For the text-containing cell, return its midpoint in (x, y) coordinate format. 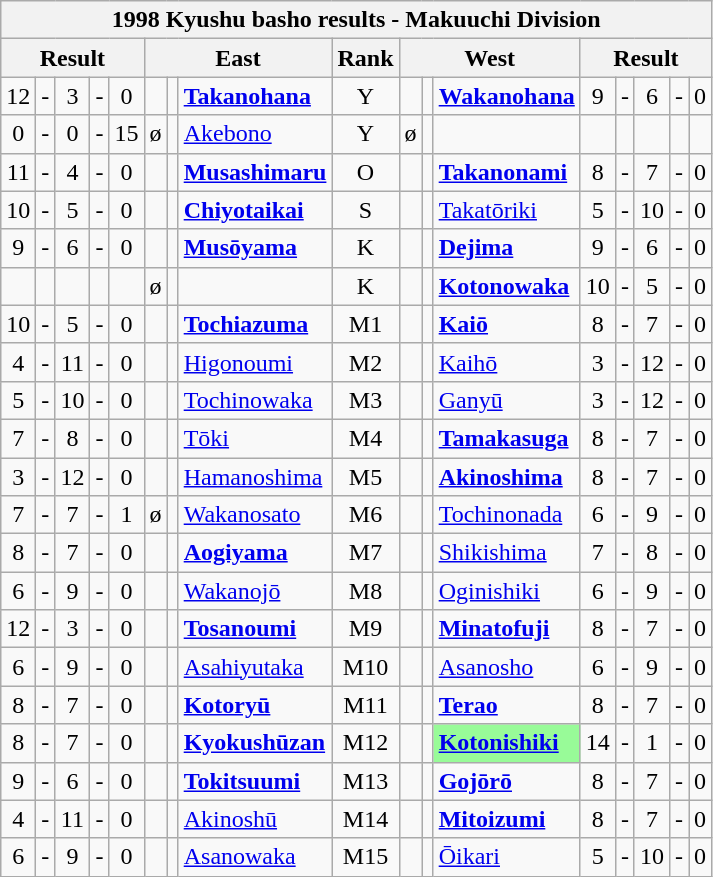
Tochinonada (506, 515)
M13 (366, 781)
O (366, 172)
Kaiō (506, 324)
Wakanosato (255, 515)
M11 (366, 705)
Ganyū (506, 400)
Minatofuji (506, 629)
Akebono (255, 134)
Shikishima (506, 553)
Dejima (506, 248)
14 (598, 743)
Musashimaru (255, 172)
Mitoizumi (506, 819)
1998 Kyushu basho results - Makuuchi Division (356, 20)
M5 (366, 477)
Higonoumi (255, 362)
M10 (366, 667)
Ōikari (506, 857)
Kotonowaka (506, 286)
Tosanoumi (255, 629)
M15 (366, 857)
Kotonishiki (506, 743)
Tochiazuma (255, 324)
Akinoshū (255, 819)
Takatōriki (506, 210)
M2 (366, 362)
M1 (366, 324)
Asahiyutaka (255, 667)
Tōki (255, 438)
Kotoryū (255, 705)
Tochinowaka (255, 400)
Takanonami (506, 172)
Akinoshima (506, 477)
M12 (366, 743)
Asanosho (506, 667)
Musōyama (255, 248)
15 (126, 134)
Asanowaka (255, 857)
Terao (506, 705)
M6 (366, 515)
M3 (366, 400)
Wakanojō (255, 591)
M4 (366, 438)
Chiyotaikai (255, 210)
Rank (366, 58)
West (490, 58)
Kaihō (506, 362)
Takanohana (255, 96)
Hamanoshima (255, 477)
Wakanohana (506, 96)
Aogiyama (255, 553)
Gojōrō (506, 781)
Tokitsuumi (255, 781)
M7 (366, 553)
East (238, 58)
M8 (366, 591)
Oginishiki (506, 591)
Tamakasuga (506, 438)
M9 (366, 629)
Kyokushūzan (255, 743)
M14 (366, 819)
S (366, 210)
